For the text-containing cell, return its midpoint in (x, y) coordinate format. 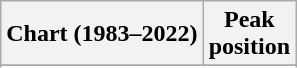
Peakposition (249, 34)
Chart (1983–2022) (102, 34)
